Pinpoint the cell where the given text exists, returning its [X, Y] midpoint coordinate. 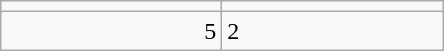
5 [112, 31]
2 [332, 31]
